Provide the [x, y] coordinate of the cell's center where the given text is located.  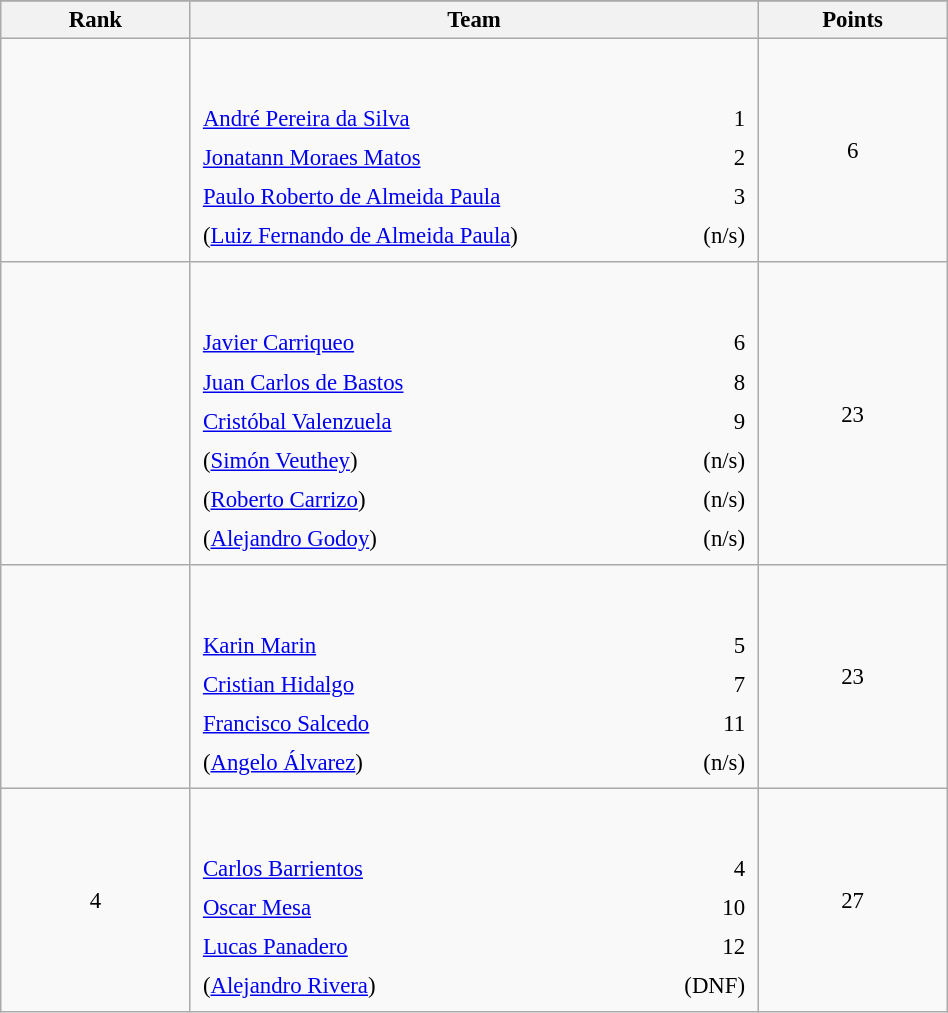
Oscar Mesa [396, 908]
(Angelo Álvarez) [410, 762]
Juan Carlos de Bastos [418, 382]
Cristóbal Valenzuela [418, 421]
(Alejandro Godoy) [418, 538]
(Alejandro Rivera) [396, 986]
André Pereira da Silva 1 Jonatann Moraes Matos 2 Paulo Roberto de Almeida Paula 3 (Luiz Fernando de Almeida Paula) (n/s) [474, 151]
Rank [96, 20]
(Luiz Fernando de Almeida Paula) [435, 236]
Lucas Panadero [396, 947]
11 [688, 723]
Team [474, 20]
Javier Carriqueo 6 Juan Carlos de Bastos 8 Cristóbal Valenzuela 9 (Simón Veuthey) (n/s) (Roberto Carrizo) (n/s) (Alejandro Godoy) (n/s) [474, 413]
André Pereira da Silva [435, 119]
12 [673, 947]
3 [712, 197]
5 [688, 645]
10 [673, 908]
1 [712, 119]
9 [696, 421]
Points [852, 20]
(Simón Veuthey) [418, 460]
Cristian Hidalgo [410, 684]
(DNF) [673, 986]
Karin Marin 5 Cristian Hidalgo 7 Francisco Salcedo 11 (Angelo Álvarez) (n/s) [474, 677]
27 [852, 901]
Carlos Barrientos [396, 869]
Francisco Salcedo [410, 723]
Javier Carriqueo [418, 343]
2 [712, 158]
Carlos Barrientos 4 Oscar Mesa 10 Lucas Panadero 12 (Alejandro Rivera) (DNF) [474, 901]
Jonatann Moraes Matos [435, 158]
Karin Marin [410, 645]
7 [688, 684]
(Roberto Carrizo) [418, 499]
8 [696, 382]
Paulo Roberto de Almeida Paula [435, 197]
